Extract the [X, Y] coordinate from the center of the cell holding the provided text.  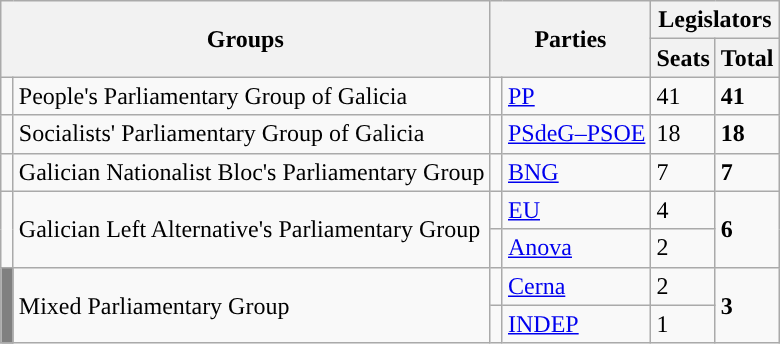
Socialists' Parliamentary Group of Galicia [252, 134]
PSdeG–PSOE [576, 134]
Cerna [576, 286]
1 [683, 324]
Seats [683, 58]
Parties [570, 39]
Galician Left Alternative's Parliamentary Group [252, 229]
Anova [576, 248]
6 [747, 229]
4 [683, 210]
EU [576, 210]
INDEP [576, 324]
3 [747, 305]
PP [576, 96]
People's Parliamentary Group of Galicia [252, 96]
Legislators [715, 20]
Mixed Parliamentary Group [252, 305]
Groups [246, 39]
Total [747, 58]
Galician Nationalist Bloc's Parliamentary Group [252, 172]
BNG [576, 172]
